Find where the given text appears and provide that cell's center as (X, Y) coordinate. 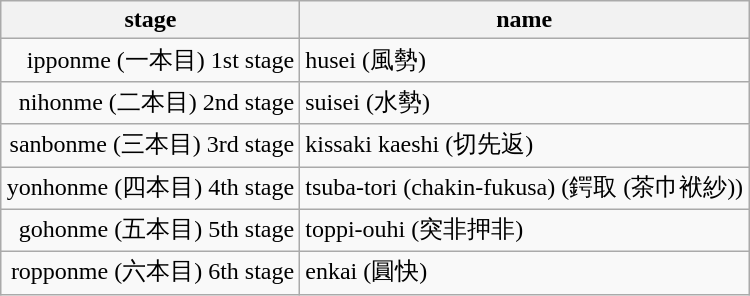
ipponme (一本目) 1st stage (150, 60)
kissaki kaeshi (切先返) (524, 146)
sanbonme (三本目) 3rd stage (150, 146)
name (524, 20)
tsuba-tori (chakin-fukusa) (鍔取 (茶巾袱紗)) (524, 188)
enkai (圓快) (524, 274)
yonhonme (四本目) 4th stage (150, 188)
nihonme (二本目) 2nd stage (150, 102)
suisei (水勢) (524, 102)
stage (150, 20)
gohonme (五本目) 5th stage (150, 230)
toppi-ouhi (突非押非) (524, 230)
ropponme (六本目) 6th stage (150, 274)
husei (風勢) (524, 60)
